Return the (X, Y) coordinate for the center point of the cell that contains the specified text.  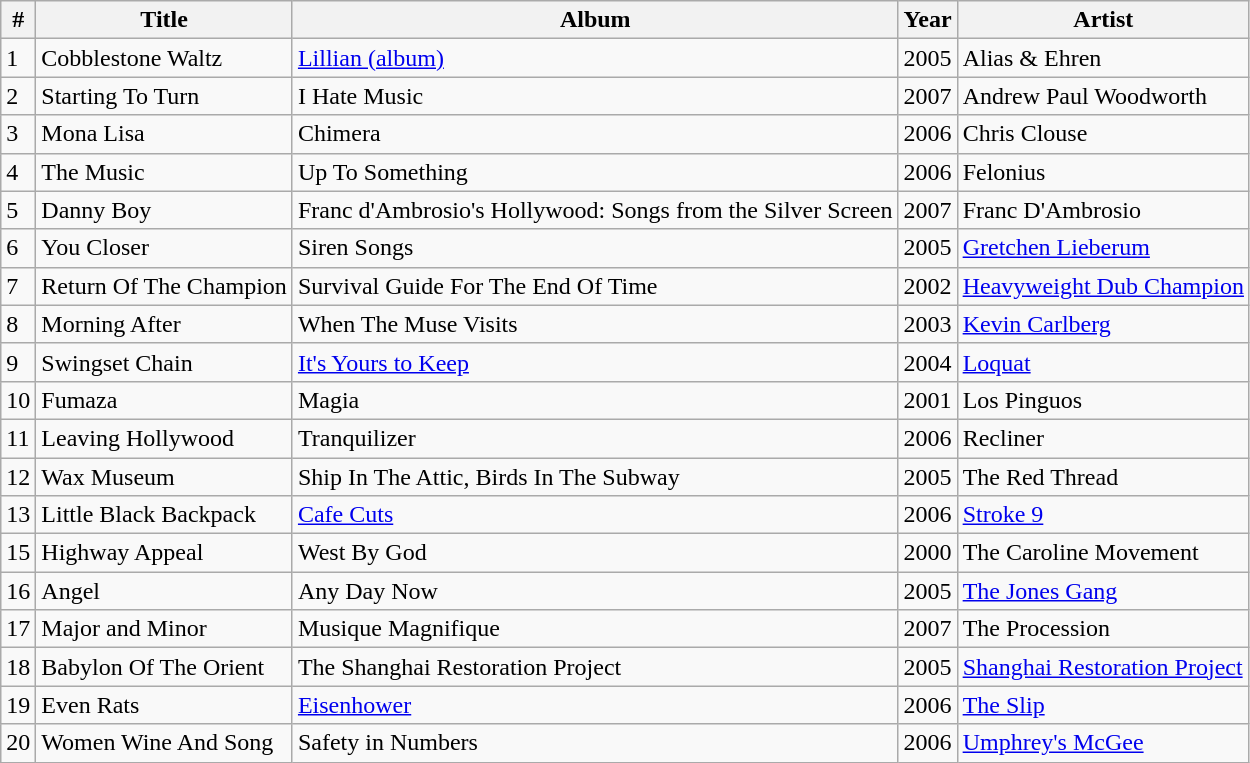
I Hate Music (595, 96)
Cafe Cuts (595, 515)
Siren Songs (595, 248)
Return Of The Champion (164, 286)
18 (18, 667)
17 (18, 629)
Title (164, 20)
Leaving Hollywood (164, 438)
Album (595, 20)
Any Day Now (595, 591)
Lillian (album) (595, 58)
2001 (928, 400)
The Slip (1103, 705)
1 (18, 58)
Women Wine And Song (164, 743)
Major and Minor (164, 629)
Survival Guide For The End Of Time (595, 286)
Morning After (164, 324)
You Closer (164, 248)
Andrew Paul Woodworth (1103, 96)
Shanghai Restoration Project (1103, 667)
Magia (595, 400)
Babylon Of The Orient (164, 667)
Artist (1103, 20)
The Red Thread (1103, 477)
3 (18, 134)
West By God (595, 553)
Franc d'Ambrosio's Hollywood: Songs from the Silver Screen (595, 210)
5 (18, 210)
Franc D'Ambrosio (1103, 210)
The Procession (1103, 629)
It's Yours to Keep (595, 362)
The Caroline Movement (1103, 553)
10 (18, 400)
Heavyweight Dub Champion (1103, 286)
Umphrey's McGee (1103, 743)
Danny Boy (164, 210)
When The Muse Visits (595, 324)
6 (18, 248)
The Shanghai Restoration Project (595, 667)
Cobblestone Waltz (164, 58)
2003 (928, 324)
Kevin Carlberg (1103, 324)
Year (928, 20)
Gretchen Lieberum (1103, 248)
2002 (928, 286)
2004 (928, 362)
Fumaza (164, 400)
12 (18, 477)
Swingset Chain (164, 362)
Recliner (1103, 438)
Eisenhower (595, 705)
Felonius (1103, 172)
Loquat (1103, 362)
13 (18, 515)
20 (18, 743)
Up To Something (595, 172)
Ship In The Attic, Birds In The Subway (595, 477)
8 (18, 324)
Highway Appeal (164, 553)
7 (18, 286)
Mona Lisa (164, 134)
Chimera (595, 134)
# (18, 20)
15 (18, 553)
16 (18, 591)
The Jones Gang (1103, 591)
Little Black Backpack (164, 515)
Tranquilizer (595, 438)
2000 (928, 553)
Angel (164, 591)
9 (18, 362)
Los Pinguos (1103, 400)
Chris Clouse (1103, 134)
Starting To Turn (164, 96)
Stroke 9 (1103, 515)
The Music (164, 172)
Even Rats (164, 705)
Musique Magnifique (595, 629)
Wax Museum (164, 477)
4 (18, 172)
Safety in Numbers (595, 743)
Alias & Ehren (1103, 58)
19 (18, 705)
11 (18, 438)
2 (18, 96)
